Pinpoint the cell where the given text exists, returning its [x, y] midpoint coordinate. 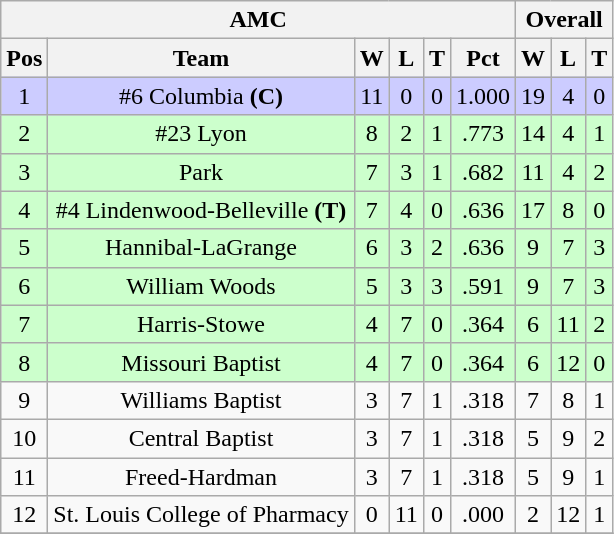
.591 [482, 286]
Park [201, 172]
14 [534, 134]
.682 [482, 172]
St. Louis College of Pharmacy [201, 515]
Williams Baptist [201, 400]
AMC [258, 20]
.773 [482, 134]
1.000 [482, 96]
Hannibal-LaGrange [201, 248]
Harris-Stowe [201, 324]
19 [534, 96]
.000 [482, 515]
10 [24, 438]
Overall [564, 20]
Central Baptist [201, 438]
#4 Lindenwood-Belleville (T) [201, 210]
#6 Columbia (C) [201, 96]
Team [201, 58]
Pct [482, 58]
#23 Lyon [201, 134]
William Woods [201, 286]
Freed-Hardman [201, 477]
Missouri Baptist [201, 362]
17 [534, 210]
Pos [24, 58]
